Search for the cell housing the specified text and yield its [X, Y] center coordinate. 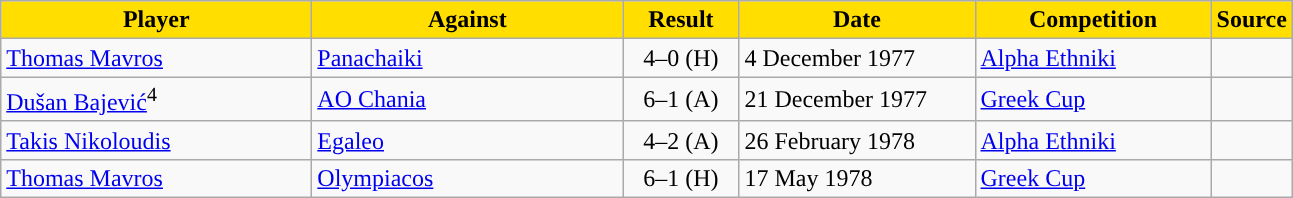
6–1 (A) [681, 100]
26 February 1978 [857, 140]
21 December 1977 [857, 100]
4 December 1977 [857, 58]
Olympiacos [468, 178]
6–1 (H) [681, 178]
Source [1252, 20]
Date [857, 20]
4–0 (H) [681, 58]
Takis Nikoloudis [156, 140]
4–2 (Α) [681, 140]
Competition [1093, 20]
Against [468, 20]
Panachaiki [468, 58]
Egaleo [468, 140]
Dušan Bajević4 [156, 100]
17 May 1978 [857, 178]
Player [156, 20]
Result [681, 20]
AO Chania [468, 100]
